Identify which cell holds the provided text, then report its (x, y) central coordinate. 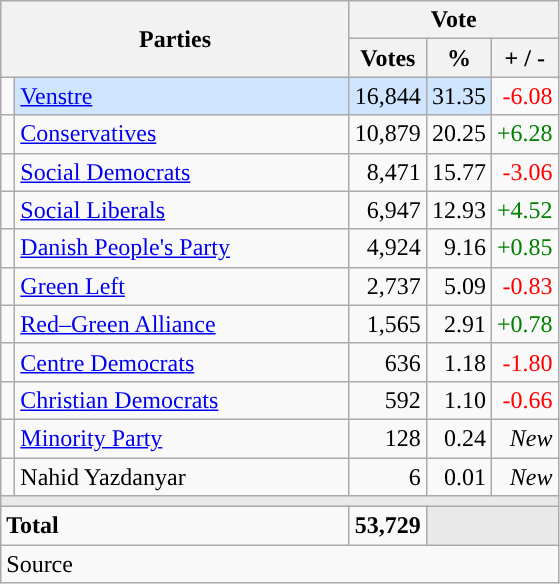
-3.06 (524, 172)
20.25 (458, 134)
636 (388, 362)
128 (388, 438)
Vote (454, 20)
Total (176, 526)
1.18 (458, 362)
-1.80 (524, 362)
+0.78 (524, 324)
Centre Democrats (182, 362)
Parties (176, 39)
12.93 (458, 210)
2,737 (388, 286)
Source (280, 564)
% (458, 58)
+4.52 (524, 210)
8,471 (388, 172)
6,947 (388, 210)
6 (388, 477)
-0.66 (524, 400)
+0.85 (524, 248)
Venstre (182, 96)
2.91 (458, 324)
592 (388, 400)
4,924 (388, 248)
Votes (388, 58)
0.01 (458, 477)
10,879 (388, 134)
Conservatives (182, 134)
1,565 (388, 324)
15.77 (458, 172)
Green Left (182, 286)
-6.08 (524, 96)
0.24 (458, 438)
+6.28 (524, 134)
16,844 (388, 96)
9.16 (458, 248)
Danish People's Party (182, 248)
31.35 (458, 96)
Red–Green Alliance (182, 324)
Nahid Yazdanyar (182, 477)
53,729 (388, 526)
-0.83 (524, 286)
Minority Party (182, 438)
+ / - (524, 58)
Social Liberals (182, 210)
Social Democrats (182, 172)
Christian Democrats (182, 400)
1.10 (458, 400)
5.09 (458, 286)
